Capture the cell that displays the provided text and extract its (X, Y) central coordinate. 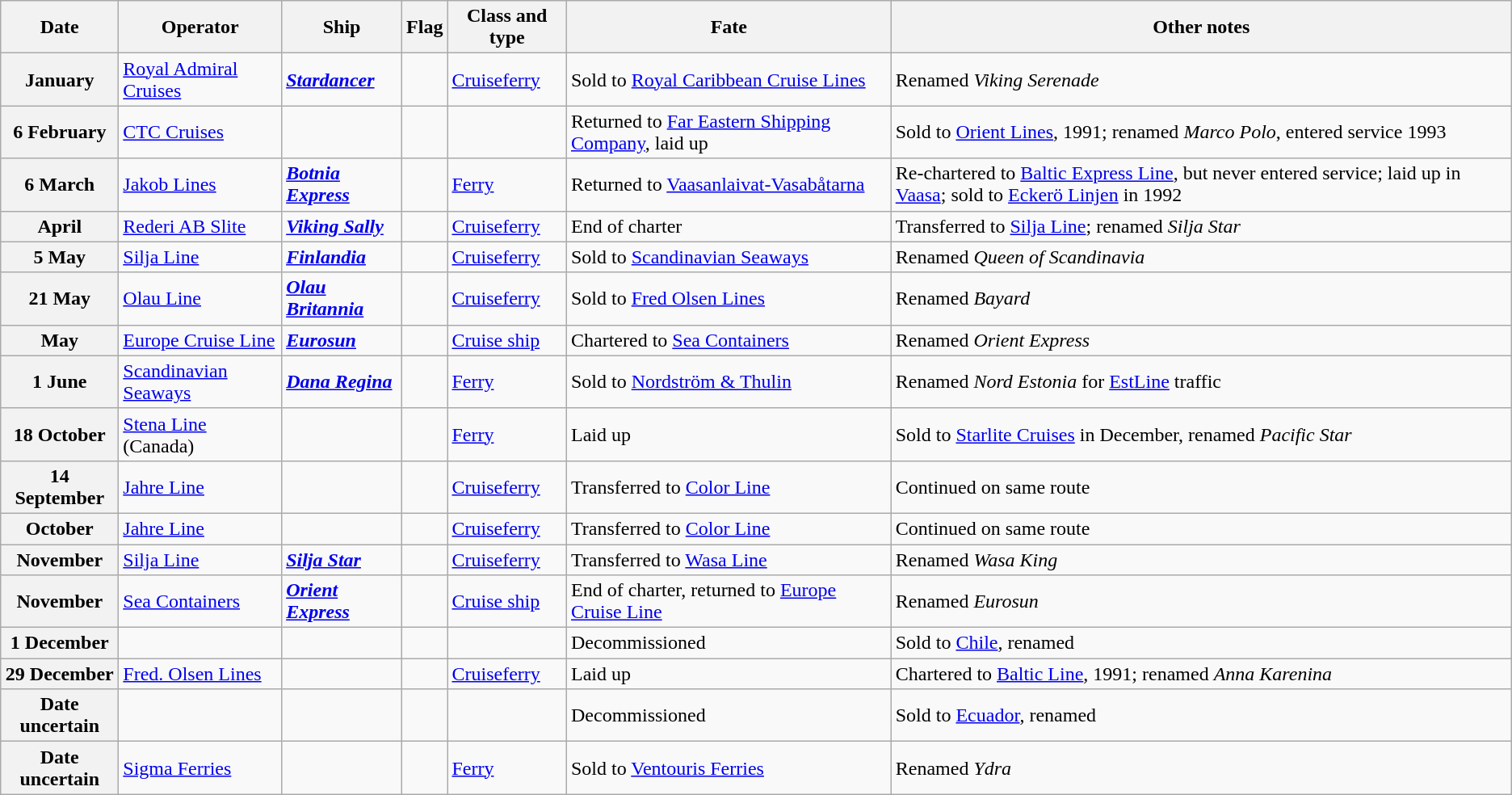
April (60, 226)
Sigma Ferries (200, 768)
Rederi AB Slite (200, 226)
14 September (60, 486)
Date (60, 27)
Renamed Eurosun (1201, 601)
Sold to Chile, renamed (1201, 643)
October (60, 528)
Sold to Starlite Cruises in December, renamed Pacific Star (1201, 435)
Renamed Viking Serenade (1201, 79)
Royal Admiral Cruises (200, 79)
Renamed Wasa King (1201, 560)
Operator (200, 27)
Re-chartered to Baltic Express Line, but never entered service; laid up in Vaasa; sold to Eckerö Linjen in 1992 (1201, 184)
Sea Containers (200, 601)
Finlandia (342, 257)
May (60, 340)
Botnia Express (342, 184)
Renamed Bayard (1201, 299)
Chartered to Sea Containers (729, 340)
End of charter (729, 226)
Other notes (1201, 27)
Renamed Queen of Scandinavia (1201, 257)
Eurosun (342, 340)
Fate (729, 27)
21 May (60, 299)
Europe Cruise Line (200, 340)
Class and type (507, 27)
Silja Star (342, 560)
Sold to Nordström & Thulin (729, 381)
Sold to Royal Caribbean Cruise Lines (729, 79)
January (60, 79)
Ship (342, 27)
Viking Sally (342, 226)
1 June (60, 381)
Flag (425, 27)
Sold to Ventouris Ferries (729, 768)
29 December (60, 674)
End of charter, returned to Europe Cruise Line (729, 601)
Jakob Lines (200, 184)
6 February (60, 132)
Sold to Orient Lines, 1991; renamed Marco Polo, entered service 1993 (1201, 132)
Returned to Vaasanlaivat-Vasabåtarna (729, 184)
Olau Line (200, 299)
Fred. Olsen Lines (200, 674)
Orient Express (342, 601)
Stena Line (Canada) (200, 435)
Returned to Far Eastern Shipping Company, laid up (729, 132)
Dana Regina (342, 381)
Stardancer (342, 79)
1 December (60, 643)
Olau Britannia (342, 299)
Scandinavian Seaways (200, 381)
Sold to Scandinavian Seaways (729, 257)
Renamed Nord Estonia for EstLine traffic (1201, 381)
Chartered to Baltic Line, 1991; renamed Anna Karenina (1201, 674)
Renamed Orient Express (1201, 340)
18 October (60, 435)
Renamed Ydra (1201, 768)
5 May (60, 257)
CTC Cruises (200, 132)
6 March (60, 184)
Transferred to Silja Line; renamed Silja Star (1201, 226)
Transferred to Wasa Line (729, 560)
Sold to Ecuador, renamed (1201, 716)
Sold to Fred Olsen Lines (729, 299)
